Locate the cell with the specified text and output its [X, Y] center coordinate. 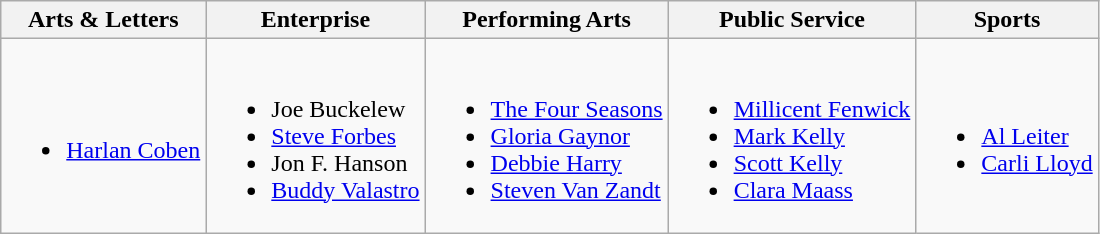
Harlan Coben [104, 136]
Sports [1007, 20]
Enterprise [316, 20]
Al LeiterCarli Lloyd [1007, 136]
Arts & Letters [104, 20]
Performing Arts [546, 20]
The Four SeasonsGloria GaynorDebbie HarrySteven Van Zandt [546, 136]
Joe BuckelewSteve ForbesJon F. HansonBuddy Valastro [316, 136]
Public Service [792, 20]
Millicent FenwickMark KellyScott KellyClara Maass [792, 136]
